From the cell containing the given text, extract its center point as [X, Y] coordinate. 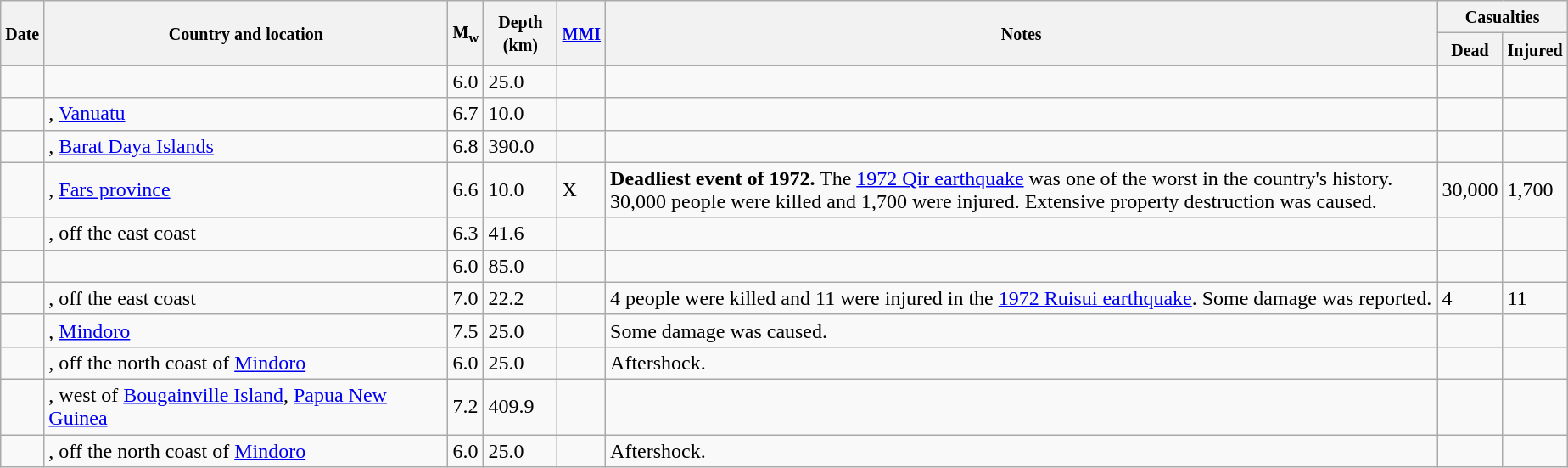
6.8 [466, 146]
Some damage was caused. [1022, 330]
Dead [1470, 49]
4 [1470, 298]
, Barat Daya Islands [246, 146]
Mw [466, 33]
41.6 [521, 234]
30,000 [1470, 190]
Country and location [246, 33]
6.3 [466, 234]
409.9 [521, 406]
22.2 [521, 298]
, west of Bougainville Island, Papua New Guinea [246, 406]
Notes [1022, 33]
Date [22, 33]
7.0 [466, 298]
85.0 [521, 266]
Casualties [1502, 17]
X [582, 190]
1,700 [1535, 190]
, Fars province [246, 190]
11 [1535, 298]
6.7 [466, 114]
Depth (km) [521, 33]
, Vanuatu [246, 114]
390.0 [521, 146]
7.2 [466, 406]
4 people were killed and 11 were injured in the 1972 Ruisui earthquake. Some damage was reported. [1022, 298]
Injured [1535, 49]
7.5 [466, 330]
MMI [582, 33]
, Mindoro [246, 330]
6.6 [466, 190]
